Return the (X, Y) coordinate for the center point of the cell that contains the specified text.  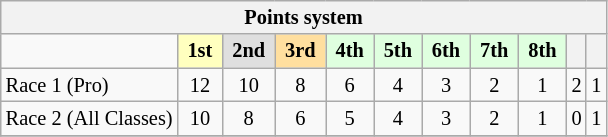
Points system (304, 17)
0 (577, 118)
1st (200, 51)
6th (446, 51)
5 (350, 118)
Race 2 (All Classes) (90, 118)
4th (350, 51)
Race 1 (Pro) (90, 85)
12 (200, 85)
3rd (300, 51)
8th (542, 51)
2nd (248, 51)
7th (494, 51)
5th (398, 51)
